Search for the cell housing the specified text and yield its [x, y] center coordinate. 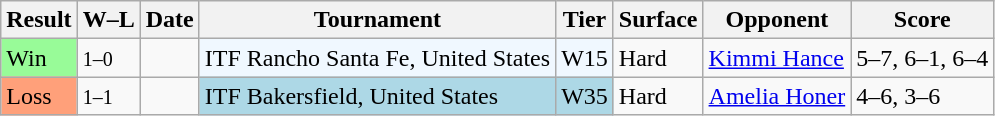
4–6, 3–6 [922, 96]
Opponent [777, 20]
W35 [585, 96]
Score [922, 20]
Result [39, 20]
Loss [39, 96]
1–0 [108, 58]
Tier [585, 20]
Amelia Honer [777, 96]
W15 [585, 58]
ITF Rancho Santa Fe, United States [377, 58]
ITF Bakersfield, United States [377, 96]
5–7, 6–1, 6–4 [922, 58]
Kimmi Hance [777, 58]
Surface [658, 20]
Win [39, 58]
1–1 [108, 96]
Tournament [377, 20]
W–L [108, 20]
Date [170, 20]
